Determine the [X, Y] coordinate at the center of the cell enclosing the given text.  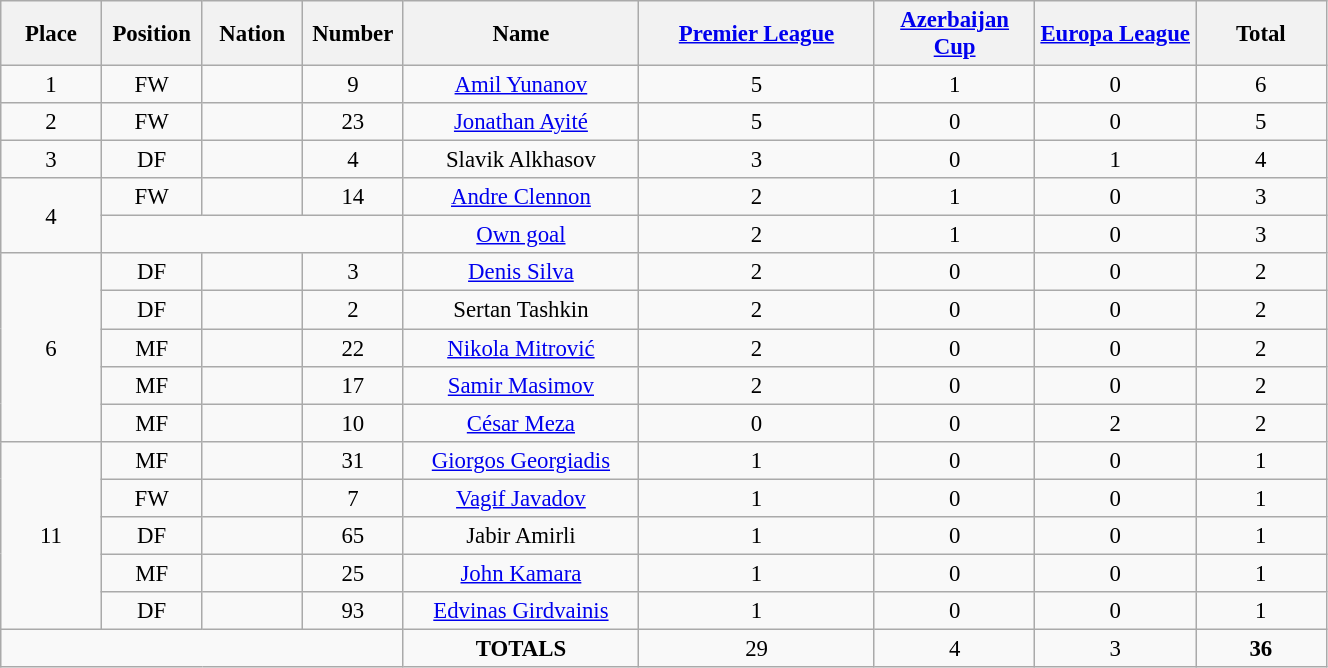
10 [354, 423]
Nikola Mitrović [521, 348]
Total [1262, 34]
Vagif Javadov [521, 498]
TOTALS [521, 648]
29 [757, 648]
Edvinas Girdvainis [521, 611]
Premier League [757, 34]
Own goal [521, 235]
93 [354, 611]
11 [52, 535]
36 [1262, 648]
Jonathan Ayité [521, 122]
Amil Yunanov [521, 85]
Slavik Alkhasov [521, 160]
Europa League [1116, 34]
9 [354, 85]
25 [354, 573]
Denis Silva [521, 273]
Number [354, 34]
14 [354, 197]
17 [354, 385]
7 [354, 498]
Place [52, 34]
23 [354, 122]
César Meza [521, 423]
John Kamara [521, 573]
Jabir Amirli [521, 536]
Samir Masimov [521, 385]
31 [354, 460]
Sertan Tashkin [521, 310]
Nation [252, 34]
Giorgos Georgiadis [521, 460]
Andre Clennon [521, 197]
22 [354, 348]
Name [521, 34]
Azerbaijan Cup [954, 34]
Position [152, 34]
65 [354, 536]
